Determine the (x, y) coordinate at the center of the cell enclosing the given text.  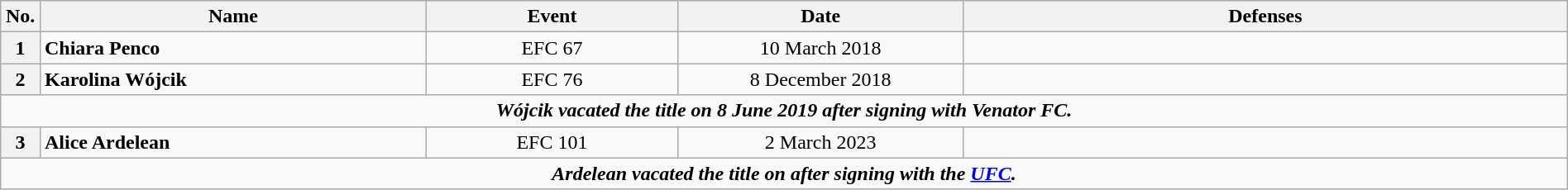
Date (820, 17)
No. (21, 17)
1 (21, 48)
2 (21, 79)
Wójcik vacated the title on 8 June 2019 after signing with Venator FC. (784, 111)
10 March 2018 (820, 48)
EFC 101 (552, 142)
8 December 2018 (820, 79)
Alice Ardelean (233, 142)
EFC 76 (552, 79)
Ardelean vacated the title on after signing with the UFC. (784, 173)
Event (552, 17)
3 (21, 142)
Defenses (1265, 17)
Chiara Penco (233, 48)
Name (233, 17)
2 March 2023 (820, 142)
EFC 67 (552, 48)
Karolina Wójcik (233, 79)
